Determine the [X, Y] coordinate at the center of the cell enclosing the given text.  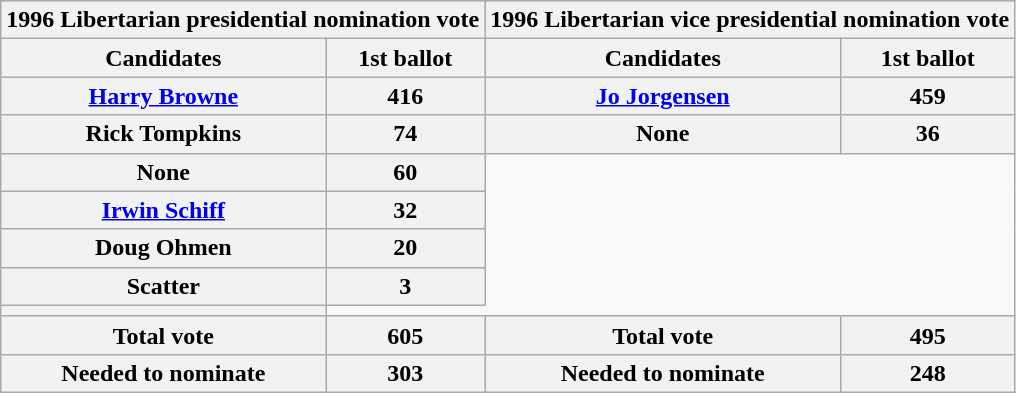
3 [406, 286]
1996 Libertarian presidential nomination vote [243, 20]
32 [406, 210]
303 [406, 373]
605 [406, 335]
1996 Libertarian vice presidential nomination vote [750, 20]
74 [406, 134]
495 [928, 335]
60 [406, 172]
Rick Tompkins [164, 134]
459 [928, 96]
36 [928, 134]
Scatter [164, 286]
Harry Browne [164, 96]
20 [406, 248]
Doug Ohmen [164, 248]
Jo Jorgensen [663, 96]
Irwin Schiff [164, 210]
416 [406, 96]
248 [928, 373]
